Detect which cell encompasses the target text, then output its [x, y] center coordinate. 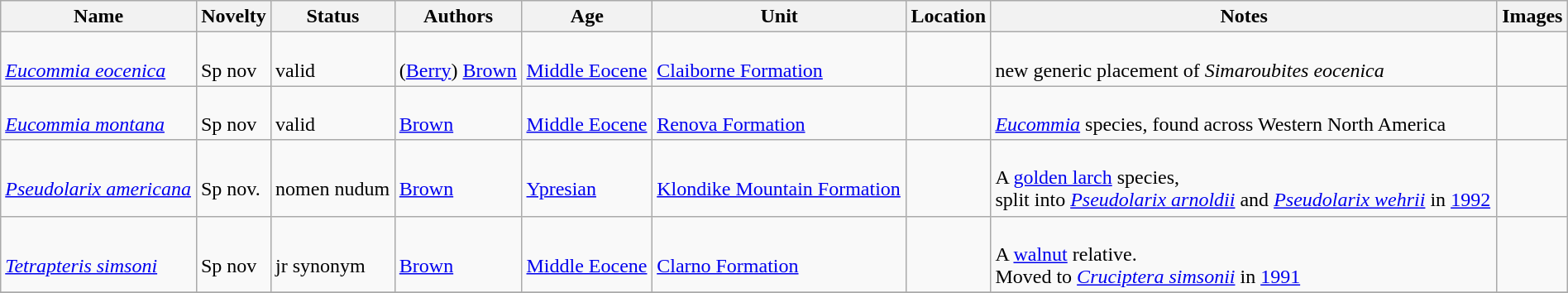
Klondike Mountain Formation [779, 178]
Authors [458, 17]
Clarno Formation [779, 254]
Novelty [233, 17]
Name [99, 17]
A walnut relative. Moved to Cruciptera simsonii in 1991 [1244, 254]
Images [1532, 17]
Notes [1244, 17]
Renova Formation [779, 113]
Age [587, 17]
Tetrapteris simsoni [99, 254]
A golden larch species, split into Pseudolarix arnoldii and Pseudolarix wehrii in 1992 [1244, 178]
Claiborne Formation [779, 60]
Eucommia eocenica [99, 60]
Unit [779, 17]
Location [949, 17]
Sp nov. [233, 178]
Eucommia montana [99, 113]
nomen nudum [333, 178]
Pseudolarix americana [99, 178]
(Berry) Brown [458, 60]
Eucommia species, found across Western North America [1244, 113]
new generic placement of Simaroubites eocenica [1244, 60]
jr synonym [333, 254]
Status [333, 17]
Ypresian [587, 178]
